Identify which cell holds the provided text, then report its (x, y) central coordinate. 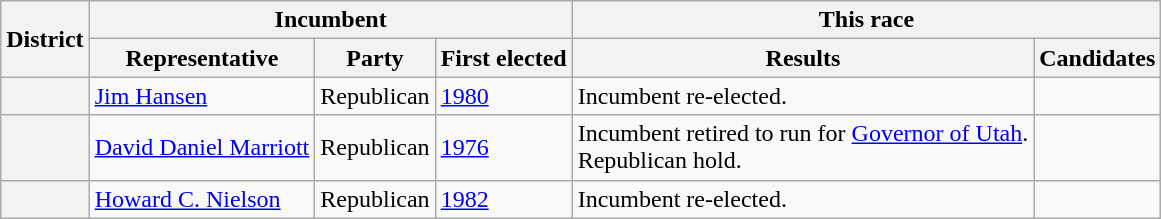
Incumbent retired to run for Governor of Utah.Republican hold. (803, 148)
Howard C. Nielson (202, 199)
1976 (504, 148)
Results (803, 58)
1982 (504, 199)
District (45, 39)
This race (866, 20)
Representative (202, 58)
1980 (504, 96)
Party (375, 58)
Incumbent (330, 20)
Candidates (1098, 58)
First elected (504, 58)
David Daniel Marriott (202, 148)
Jim Hansen (202, 96)
